Pinpoint the cell where the given text exists, returning its (x, y) midpoint coordinate. 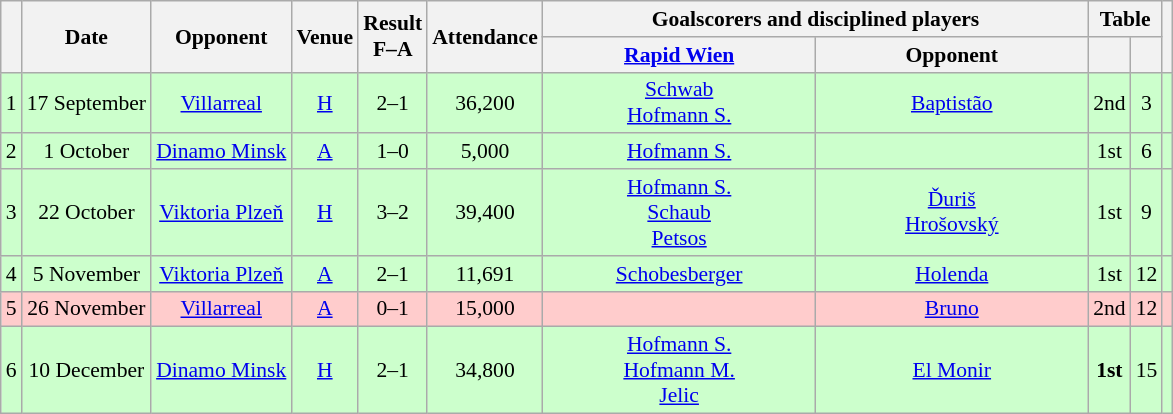
1 (12, 102)
Bruno (952, 309)
Hofmann S. (680, 152)
Date (86, 36)
11,691 (485, 274)
5,000 (485, 152)
Schobesberger (680, 274)
34,800 (485, 370)
Baptistão (952, 102)
Hofmann S. Hofmann M. Jelic (680, 370)
15 (1147, 370)
15,000 (485, 309)
26 November (86, 309)
El Monir (952, 370)
Holenda (952, 274)
1–0 (392, 152)
17 September (86, 102)
5 November (86, 274)
3–2 (392, 212)
Goalscorers and disciplined players (816, 19)
Ďuriš Hrošovský (952, 212)
22 October (86, 212)
Table (1125, 19)
4 (12, 274)
2 (12, 152)
Attendance (485, 36)
Schwab Hofmann S. (680, 102)
1 October (86, 152)
ResultF–A (392, 36)
9 (1147, 212)
36,200 (485, 102)
Hofmann S. Schaub Petsos (680, 212)
0–1 (392, 309)
Rapid Wien (680, 55)
Venue (324, 36)
10 December (86, 370)
5 (12, 309)
39,400 (485, 212)
